Scan for the cell matching the given text and deliver its [X, Y] coordinate at center. 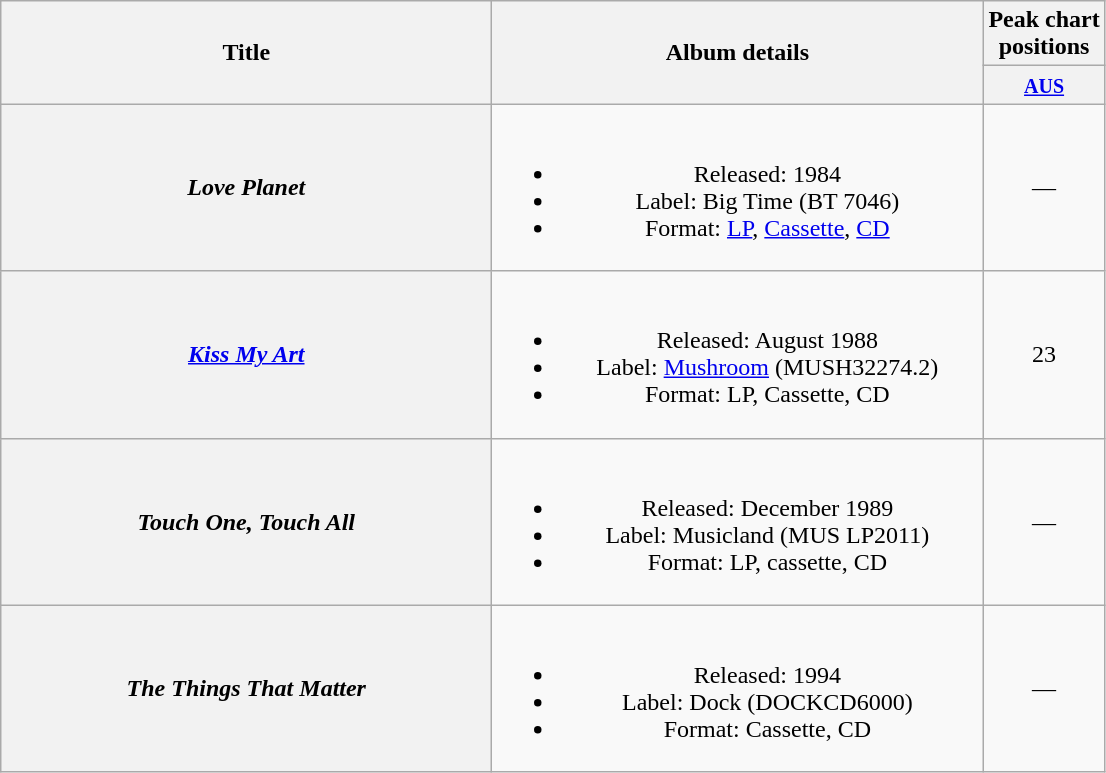
Album details [738, 52]
Love Planet [246, 188]
AUS [1044, 85]
Kiss My Art [246, 354]
Released: August 1988Label: Mushroom (MUSH32274.2)Format: LP, Cassette, CD [738, 354]
Released: 1994Label: Dock (DOCKCD6000)Format: Cassette, CD [738, 688]
Peak chartpositions [1044, 34]
Released: December 1989Label: Musicland (MUS LP2011)Format: LP, cassette, CD [738, 522]
The Things That Matter [246, 688]
23 [1044, 354]
Touch One, Touch All [246, 522]
Title [246, 52]
Released: 1984Label: Big Time (BT 7046)Format: LP, Cassette, CD [738, 188]
